Find where the given text appears and provide that cell's center as [x, y] coordinate. 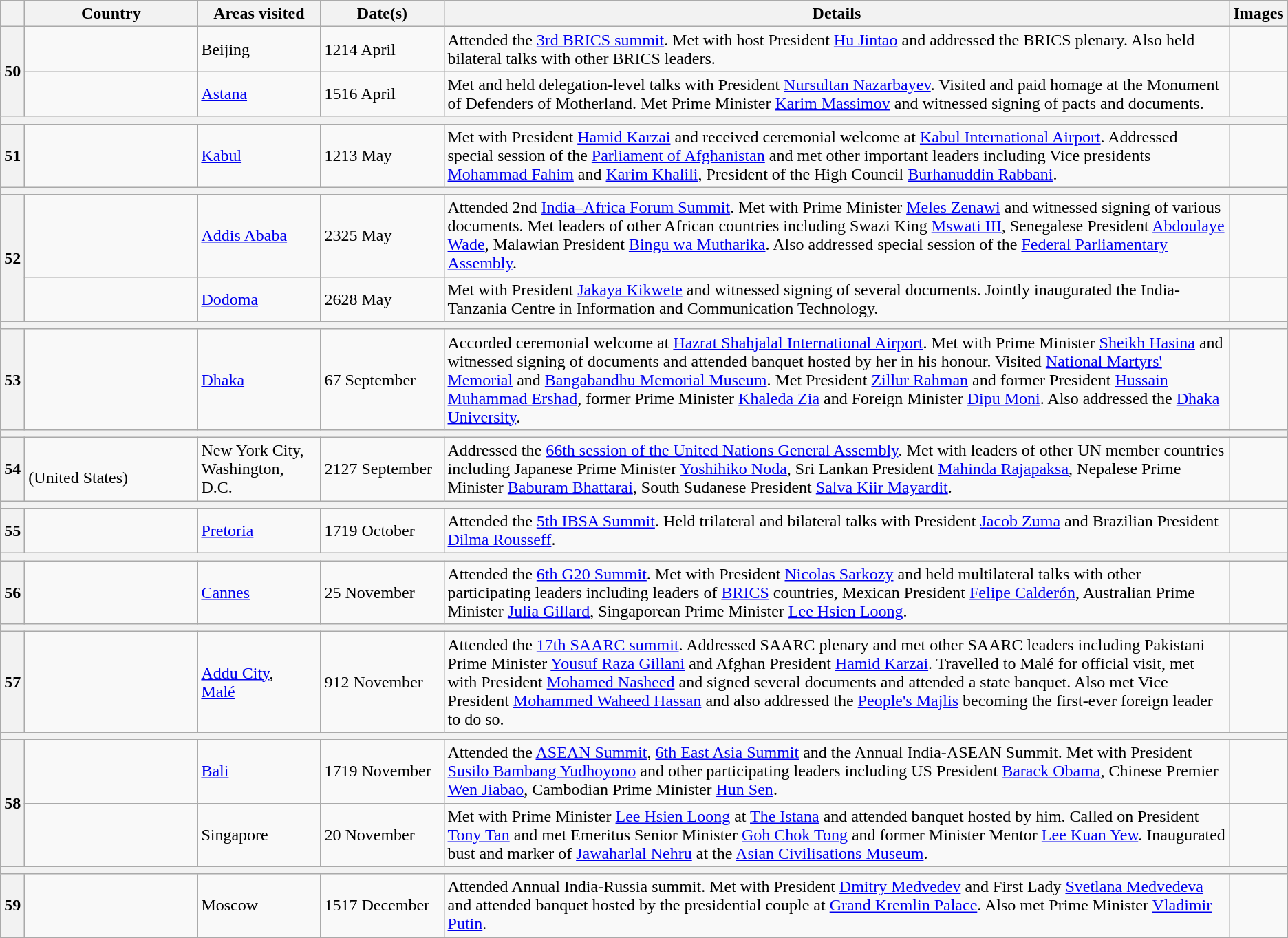
Moscow [259, 906]
56 [12, 593]
Kabul [259, 156]
1719 November [383, 771]
Dodoma [259, 299]
1517 December [383, 906]
54 [12, 469]
(United States) [111, 469]
Details [837, 14]
55 [12, 531]
2628 May [383, 299]
2325 May [383, 235]
57 [12, 682]
Pretoria [259, 531]
50 [12, 72]
Country [111, 14]
912 November [383, 682]
Addu City,Malé [259, 682]
Astana [259, 94]
Images [1258, 14]
20 November [383, 835]
2127 September [383, 469]
Areas visited [259, 14]
1719 October [383, 531]
Cannes [259, 593]
59 [12, 906]
67 September [383, 379]
Addis Ababa [259, 235]
Bali [259, 771]
51 [12, 156]
Date(s) [383, 14]
1213 May [383, 156]
Dhaka [259, 379]
Attended the 5th IBSA Summit. Held trilateral and bilateral talks with President Jacob Zuma and Brazilian President Dilma Rousseff. [837, 531]
1516 April [383, 94]
Beijing [259, 50]
58 [12, 803]
1214 April [383, 50]
53 [12, 379]
New York City,Washington, D.C. [259, 469]
25 November [383, 593]
52 [12, 258]
Singapore [259, 835]
Attended the 3rd BRICS summit. Met with host President Hu Jintao and addressed the BRICS plenary. Also held bilateral talks with other BRICS leaders. [837, 50]
